Determine the [x, y] coordinate at the center of the cell enclosing the given text.  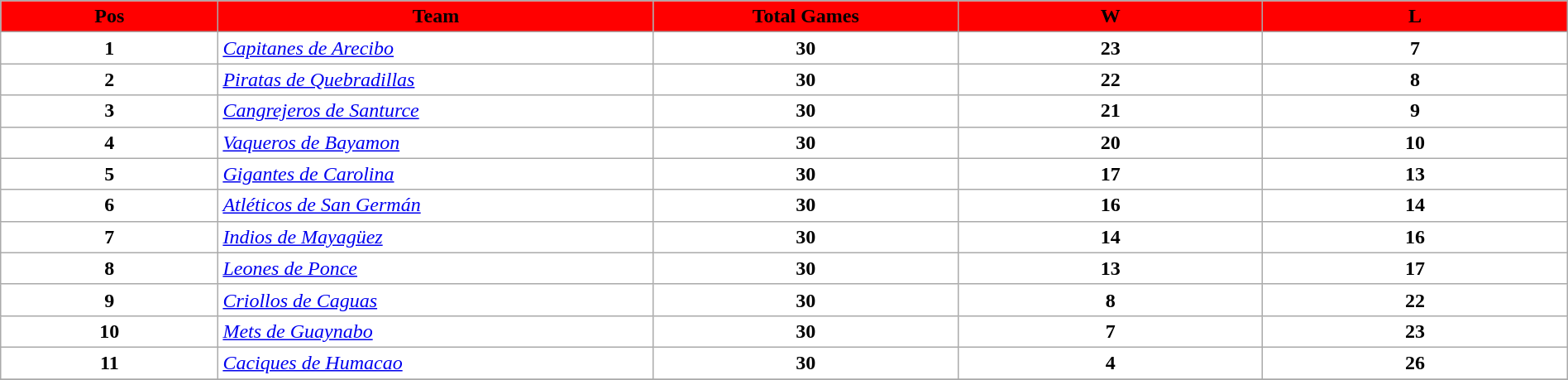
2 [109, 79]
Indios de Mayagüez [436, 237]
Capitanes de Arecibo [436, 48]
11 [109, 363]
Criollos de Caguas [436, 300]
20 [1110, 142]
6 [109, 205]
Total Games [806, 17]
Cangrejeros de Santurce [436, 111]
3 [109, 111]
L [1415, 17]
Atléticos de San Germán [436, 205]
21 [1110, 111]
1 [109, 48]
Gigantes de Carolina [436, 174]
W [1110, 17]
Team [436, 17]
Caciques de Humacao [436, 363]
Piratas de Quebradillas [436, 79]
Pos [109, 17]
5 [109, 174]
Vaqueros de Bayamon [436, 142]
26 [1415, 363]
Mets de Guaynabo [436, 331]
Leones de Ponce [436, 268]
